For the text-containing cell, return its midpoint in (x, y) coordinate format. 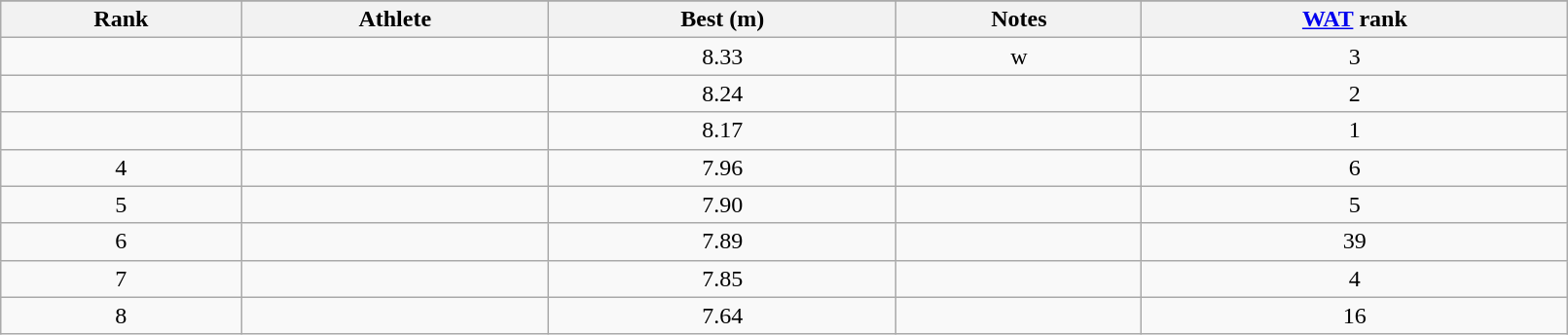
8.17 (722, 130)
7.90 (722, 205)
2 (1355, 93)
39 (1355, 242)
7.64 (722, 316)
7.96 (722, 167)
Athlete (395, 19)
1 (1355, 130)
7 (121, 279)
8 (121, 316)
WAT rank (1355, 19)
7.89 (722, 242)
Best (m) (722, 19)
3 (1355, 56)
7.85 (722, 279)
8.24 (722, 93)
Notes (1019, 19)
Rank (121, 19)
8.33 (722, 56)
16 (1355, 316)
w (1019, 56)
